Capture the cell that displays the provided text and extract its (X, Y) central coordinate. 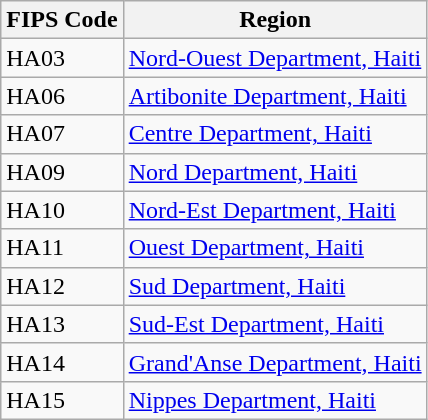
Sud Department, Haiti (275, 286)
Nord Department, Haiti (275, 172)
Ouest Department, Haiti (275, 248)
HA15 (62, 400)
Nord-Ouest Department, Haiti (275, 58)
HA03 (62, 58)
HA14 (62, 362)
Sud-Est Department, Haiti (275, 324)
HA11 (62, 248)
Centre Department, Haiti (275, 134)
FIPS Code (62, 20)
Grand'Anse Department, Haiti (275, 362)
HA06 (62, 96)
HA10 (62, 210)
HA12 (62, 286)
Region (275, 20)
Nord-Est Department, Haiti (275, 210)
HA09 (62, 172)
Artibonite Department, Haiti (275, 96)
HA07 (62, 134)
HA13 (62, 324)
Nippes Department, Haiti (275, 400)
